Output the (X, Y) coordinate of the center of the cell containing the given text.  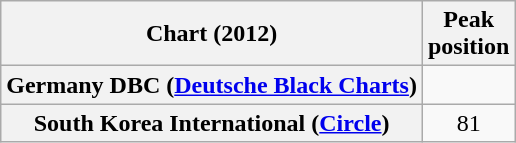
Chart (2012) (212, 34)
81 (468, 123)
South Korea International (Circle) (212, 123)
Germany DBC (Deutsche Black Charts) (212, 85)
Peakposition (468, 34)
